Scan for the cell matching the given text and deliver its (x, y) coordinate at center. 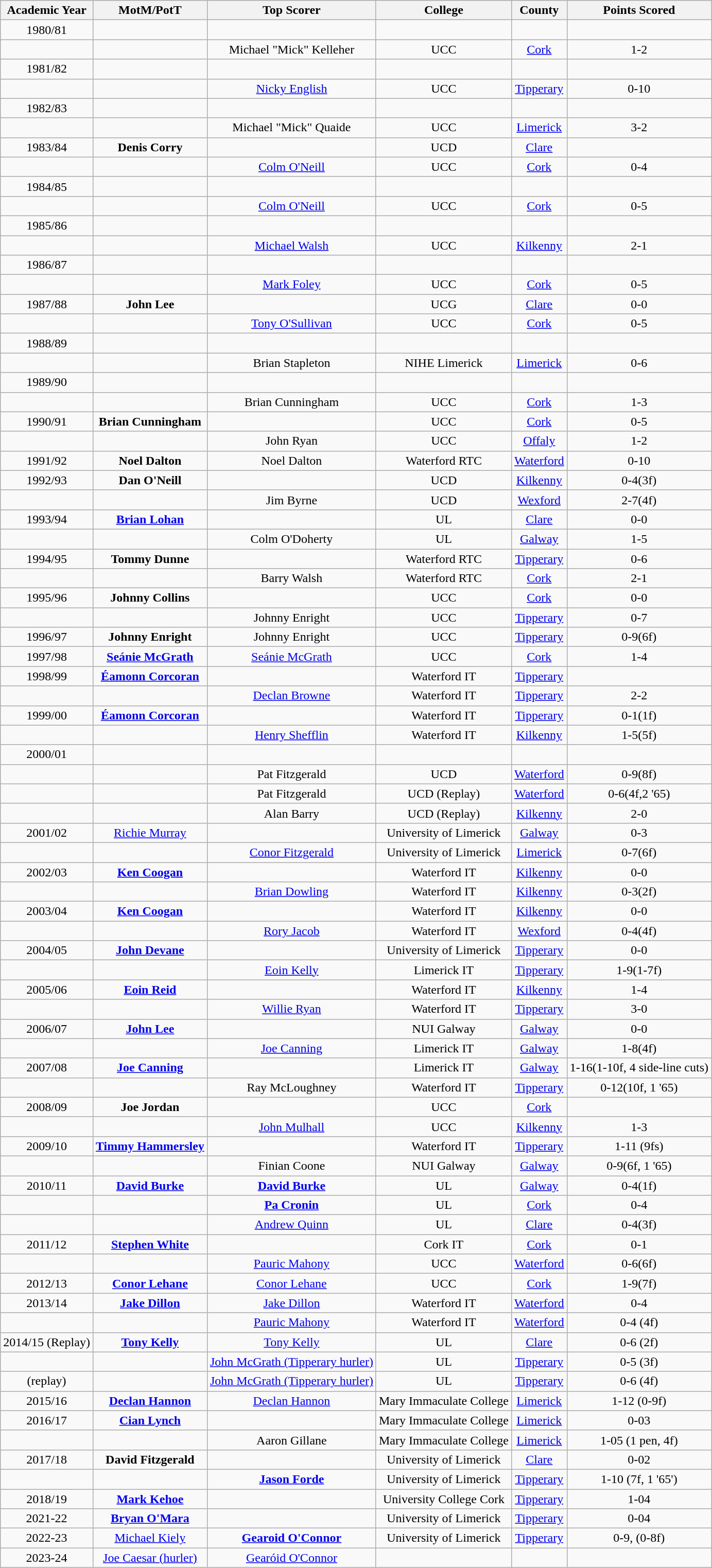
0-1(1f) (639, 715)
Declan Browne (291, 696)
0-02 (639, 1459)
2006/07 (47, 1029)
2015/16 (47, 1401)
Timmy Hammersley (150, 1146)
1-11 (9fs) (639, 1146)
Tommy Dunne (150, 558)
1-9(1-7f) (639, 970)
3-0 (639, 1009)
1-04 (639, 1499)
John Ryan (291, 441)
Rory Jacob (291, 931)
Barry Walsh (291, 578)
1997/98 (47, 657)
John Devane (150, 950)
Cork IT (444, 1244)
2-7(4f) (639, 500)
2004/05 (47, 950)
2021-22 (47, 1519)
Ray McLoughney (291, 1087)
2003/04 (47, 911)
Richie Murray (150, 833)
1-8(4f) (639, 1048)
2009/10 (47, 1146)
0-3 (639, 833)
1988/89 (47, 343)
1981/82 (47, 69)
Willie Ryan (291, 1009)
David Fitzgerald (150, 1459)
0-03 (639, 1420)
1-16(1-10f, 4 side-line cuts) (639, 1068)
Eoin Kelly (291, 970)
Jim Byrne (291, 500)
Joe Caesar (hurler) (150, 1558)
0-9(8f) (639, 774)
Michael "Mick" Kelleher (291, 49)
1999/00 (47, 715)
1987/88 (47, 304)
0-9(6f, 1 '65) (639, 1166)
0-4(4f) (639, 931)
2016/17 (47, 1420)
1989/90 (47, 382)
Joe Jordan (150, 1107)
1992/93 (47, 480)
1-9(7f) (639, 1283)
1982/83 (47, 108)
Brian Dowling (291, 892)
NIHE Limerick (444, 363)
1995/96 (47, 598)
Aaron Gillane (291, 1440)
Finian Coone (291, 1166)
Michael Walsh (291, 245)
2002/03 (47, 872)
0-6 (2f) (639, 1342)
1-5 (639, 539)
Alan Barry (291, 813)
2012/13 (47, 1283)
1985/86 (47, 225)
Johnny Collins (150, 598)
0-04 (639, 1519)
Conor Fitzgerald (291, 852)
UCG (444, 304)
University College Cork (444, 1499)
Jason Forde (291, 1479)
0-4(1f) (639, 1185)
2001/02 (47, 833)
John Mulhall (291, 1126)
Bryan O'Mara (150, 1519)
Top Scorer (291, 10)
Mark Kehoe (150, 1499)
Colm O'Doherty (291, 539)
0-9(6f) (639, 637)
Cian Lynch (150, 1420)
2014/15 (Replay) (47, 1342)
3-2 (639, 128)
1993/94 (47, 519)
Stephen White (150, 1244)
0-7(6f) (639, 852)
Points Scored (639, 10)
1-05 (1 pen, 4f) (639, 1440)
2-0 (639, 813)
2010/11 (47, 1185)
2018/19 (47, 1499)
2008/09 (47, 1107)
MotM/PotT (150, 10)
Denis Corry (150, 147)
(replay) (47, 1381)
Gearóid O'Connor (291, 1558)
1980/81 (47, 30)
Mark Foley (291, 285)
1-5(5f) (639, 735)
1994/95 (47, 558)
1991/92 (47, 461)
Michael Kiely (150, 1538)
1-10 (7f, 1 '65') (639, 1479)
Brian Lohan (150, 519)
0-3(2f) (639, 892)
0-6(4f,2 '65) (639, 794)
Gearoid O'Connor (291, 1538)
2013/14 (47, 1303)
Brian Stapleton (291, 363)
0-1 (639, 1244)
1990/91 (47, 421)
2000/01 (47, 754)
0-4 (4f) (639, 1323)
2011/12 (47, 1244)
1986/87 (47, 265)
2007/08 (47, 1068)
0-5 (3f) (639, 1362)
Offaly (539, 441)
2017/18 (47, 1459)
0-9, (0-8f) (639, 1538)
College (444, 10)
0-7 (639, 618)
Academic Year (47, 10)
Nicky English (291, 89)
Pa Cronin (291, 1205)
2005/06 (47, 990)
Eoin Reid (150, 990)
Andrew Quinn (291, 1225)
1998/99 (47, 676)
2023-24 (47, 1558)
0-6 (4f) (639, 1381)
0-12(10f, 1 '65) (639, 1087)
Henry Shefflin (291, 735)
0-6(6f) (639, 1264)
1984/85 (47, 186)
Michael "Mick" Quaide (291, 128)
County (539, 10)
1-12 (0-9f) (639, 1401)
2022-23 (47, 1538)
Dan O'Neill (150, 480)
1983/84 (47, 147)
Tony O'Sullivan (291, 324)
2-2 (639, 696)
1996/97 (47, 637)
